From the cell containing the given text, extract its center point as [x, y] coordinate. 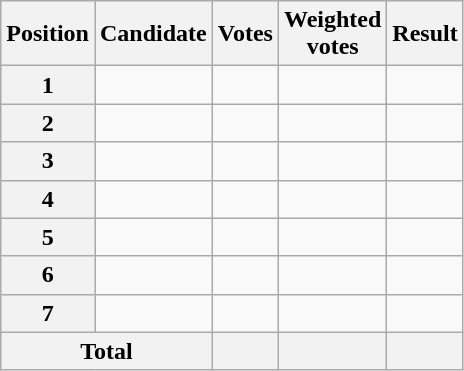
Result [425, 34]
6 [48, 275]
Position [48, 34]
Total [107, 351]
2 [48, 123]
1 [48, 85]
3 [48, 161]
5 [48, 237]
Weightedvotes [332, 34]
7 [48, 313]
4 [48, 199]
Votes [245, 34]
Candidate [153, 34]
